Return (X, Y) of the center of cell containing provided text 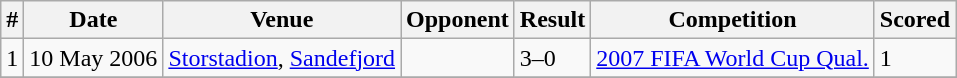
Scored (914, 20)
Opponent (458, 20)
Venue (282, 20)
3–0 (552, 58)
Storstadion, Sandefjord (282, 58)
2007 FIFA World Cup Qual. (733, 58)
Date (94, 20)
Result (552, 20)
Competition (733, 20)
# (12, 20)
10 May 2006 (94, 58)
